Scan for the cell matching the given text and deliver its (X, Y) coordinate at center. 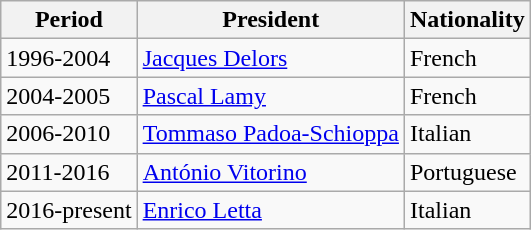
President (270, 20)
Tommaso Padoa-Schioppa (270, 134)
Period (69, 20)
2011-2016 (69, 172)
Nationality (467, 20)
1996-2004 (69, 58)
2016-present (69, 210)
2004-2005 (69, 96)
Portuguese (467, 172)
Pascal Lamy (270, 96)
Jacques Delors (270, 58)
Enrico Letta (270, 210)
António Vitorino (270, 172)
2006-2010 (69, 134)
